For the text-containing cell, return its midpoint in [X, Y] coordinate format. 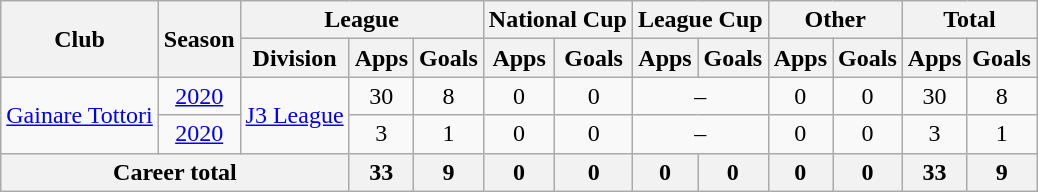
Season [199, 39]
Gainare Tottori [80, 115]
Other [835, 20]
League Cup [700, 20]
Club [80, 39]
League [362, 20]
Career total [175, 172]
Total [969, 20]
National Cup [558, 20]
Division [294, 58]
J3 League [294, 115]
